Search for the cell housing the specified text and yield its (x, y) center coordinate. 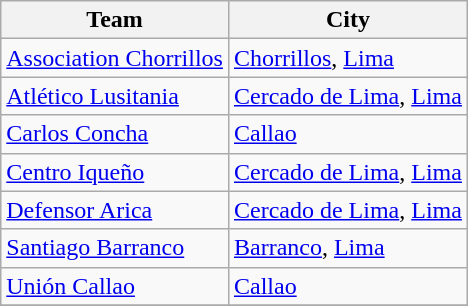
Association Chorrillos (115, 58)
Carlos Concha (115, 134)
Unión Callao (115, 286)
Centro Iqueño (115, 172)
Santiago Barranco (115, 248)
Defensor Arica (115, 210)
Atlético Lusitania (115, 96)
Team (115, 20)
City (348, 20)
Barranco, Lima (348, 248)
Chorrillos, Lima (348, 58)
